Pinpoint the cell where the given text exists, returning its (x, y) midpoint coordinate. 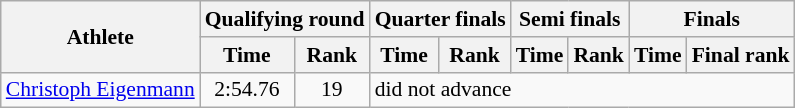
19 (332, 90)
Quarter finals (440, 19)
Finals (712, 19)
Qualifying round (285, 19)
Christoph Eigenmann (100, 90)
Final rank (741, 55)
2:54.76 (247, 90)
Semi finals (570, 19)
Athlete (100, 36)
did not advance (582, 90)
